Find where the given text appears and provide that cell's center as (X, Y) coordinate. 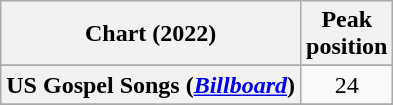
Chart (2022) (151, 34)
24 (347, 85)
Peakposition (347, 34)
US Gospel Songs (Billboard) (151, 85)
